Capture the cell that displays the provided text and extract its [x, y] central coordinate. 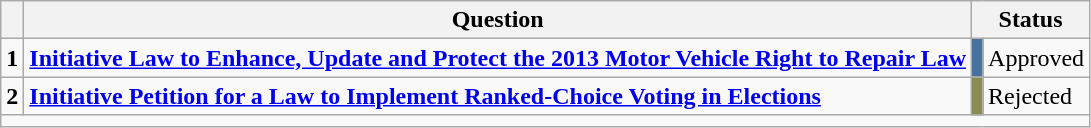
1 [12, 58]
Initiative Petition for a Law to Implement Ranked-Choice Voting in Elections [498, 96]
Status [1031, 20]
Rejected [1036, 96]
Approved [1036, 58]
Initiative Law to Enhance, Update and Protect the 2013 Motor Vehicle Right to Repair Law [498, 58]
Question [498, 20]
2 [12, 96]
